Return the [X, Y] coordinate for the center point of the cell that contains the specified text.  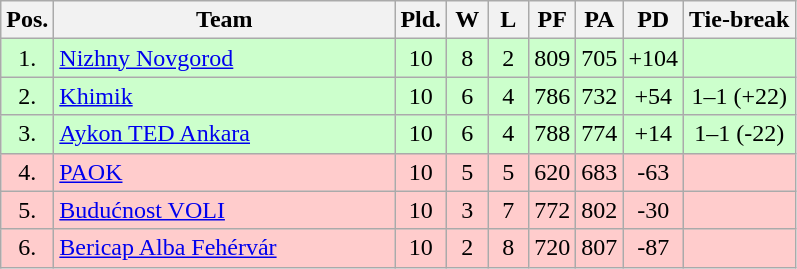
3. [28, 134]
720 [552, 248]
6. [28, 248]
1. [28, 58]
+54 [654, 96]
802 [600, 210]
-87 [654, 248]
732 [600, 96]
705 [600, 58]
1–1 (+22) [739, 96]
-63 [654, 172]
Team [224, 20]
-30 [654, 210]
3 [468, 210]
+104 [654, 58]
Aykon TED Ankara [224, 134]
809 [552, 58]
Bericap Alba Fehérvár [224, 248]
786 [552, 96]
Khimik [224, 96]
+14 [654, 134]
PD [654, 20]
Tie-break [739, 20]
Nizhny Novgorod [224, 58]
PF [552, 20]
PA [600, 20]
7 [508, 210]
Pld. [421, 20]
683 [600, 172]
5. [28, 210]
772 [552, 210]
620 [552, 172]
1–1 (-22) [739, 134]
774 [600, 134]
L [508, 20]
Budućnost VOLI [224, 210]
4. [28, 172]
2. [28, 96]
Pos. [28, 20]
W [468, 20]
807 [600, 248]
788 [552, 134]
PAOK [224, 172]
